Identify which cell holds the provided text, then report its (X, Y) central coordinate. 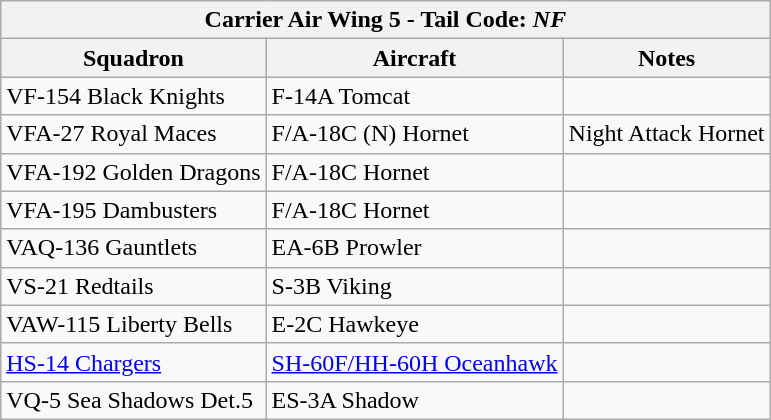
ES-3A Shadow (414, 400)
VFA-195 Dambusters (134, 210)
Notes (666, 58)
VFA-192 Golden Dragons (134, 172)
E-2C Hawkeye (414, 324)
VS-21 Redtails (134, 286)
HS-14 Chargers (134, 362)
Carrier Air Wing 5 - Tail Code: NF (386, 20)
SH-60F/HH-60H Oceanhawk (414, 362)
VQ-5 Sea Shadows Det.5 (134, 400)
S-3B Viking (414, 286)
EA-6B Prowler (414, 248)
Squadron (134, 58)
Night Attack Hornet (666, 134)
VFA-27 Royal Maces (134, 134)
F-14A Tomcat (414, 96)
VAQ-136 Gauntlets (134, 248)
F/A-18C (N) Hornet (414, 134)
Aircraft (414, 58)
VAW-115 Liberty Bells (134, 324)
VF-154 Black Knights (134, 96)
